Pinpoint the cell where the given text exists, returning its [x, y] midpoint coordinate. 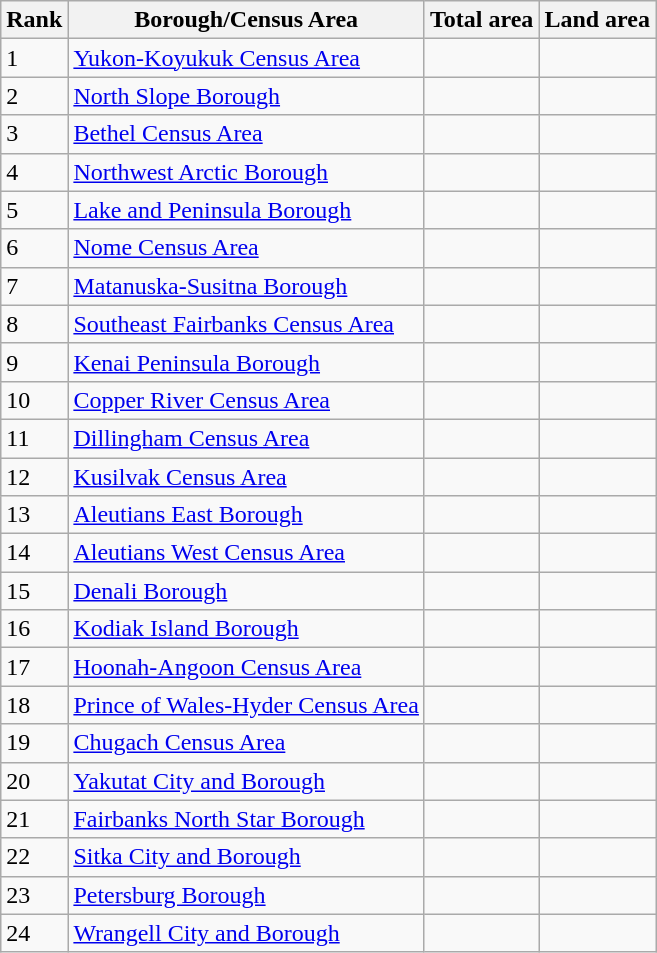
Yakutat City and Borough [246, 781]
Rank [34, 20]
Dillingham Census Area [246, 438]
Prince of Wales-Hyder Census Area [246, 705]
North Slope Borough [246, 96]
6 [34, 248]
24 [34, 933]
Petersburg Borough [246, 895]
11 [34, 438]
Chugach Census Area [246, 743]
14 [34, 553]
Southeast Fairbanks Census Area [246, 324]
Borough/Census Area [246, 20]
Aleutians East Borough [246, 515]
Matanuska-Susitna Borough [246, 286]
Total area [481, 20]
Copper River Census Area [246, 400]
1 [34, 58]
Fairbanks North Star Borough [246, 819]
Northwest Arctic Borough [246, 172]
Aleutians West Census Area [246, 553]
13 [34, 515]
Hoonah-Angoon Census Area [246, 667]
8 [34, 324]
10 [34, 400]
19 [34, 743]
Nome Census Area [246, 248]
5 [34, 210]
12 [34, 477]
Kodiak Island Borough [246, 629]
17 [34, 667]
20 [34, 781]
Kenai Peninsula Borough [246, 362]
Wrangell City and Borough [246, 933]
2 [34, 96]
Sitka City and Borough [246, 857]
18 [34, 705]
3 [34, 134]
21 [34, 819]
15 [34, 591]
16 [34, 629]
Lake and Peninsula Borough [246, 210]
Bethel Census Area [246, 134]
7 [34, 286]
22 [34, 857]
9 [34, 362]
Denali Borough [246, 591]
Yukon-Koyukuk Census Area [246, 58]
4 [34, 172]
Kusilvak Census Area [246, 477]
Land area [598, 20]
23 [34, 895]
